Capture the cell that displays the provided text and extract its [X, Y] central coordinate. 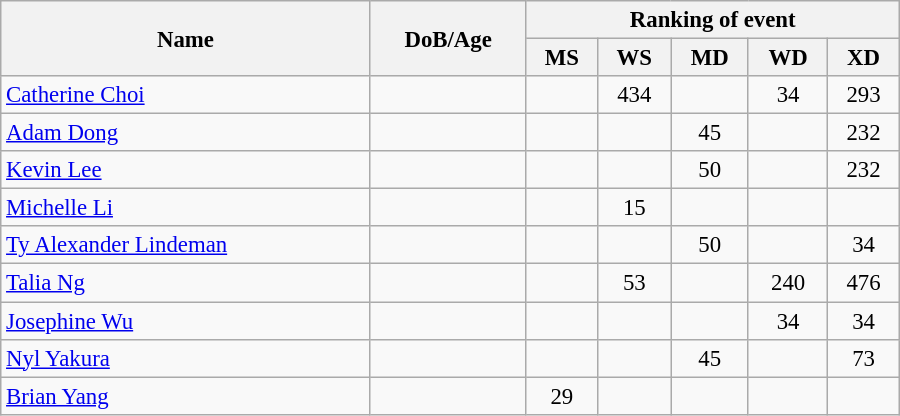
DoB/Age [448, 38]
Talia Ng [186, 283]
434 [634, 95]
293 [864, 95]
Michelle Li [186, 208]
476 [864, 283]
73 [864, 358]
15 [634, 208]
Adam Dong [186, 133]
MS [562, 58]
MD [710, 58]
Name [186, 38]
WD [788, 58]
Josephine Wu [186, 321]
240 [788, 283]
Brian Yang [186, 396]
Ty Alexander Lindeman [186, 245]
53 [634, 283]
Catherine Choi [186, 95]
XD [864, 58]
Kevin Lee [186, 170]
WS [634, 58]
29 [562, 396]
Ranking of event [712, 20]
Nyl Yakura [186, 358]
